Scan for the cell matching the given text and deliver its [X, Y] coordinate at center. 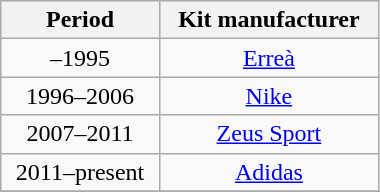
2007–2011 [80, 134]
Kit manufacturer [268, 20]
Erreà [268, 58]
Adidas [268, 172]
Period [80, 20]
–1995 [80, 58]
Zeus Sport [268, 134]
2011–present [80, 172]
Nike [268, 96]
1996–2006 [80, 96]
